For the text-containing cell, return its midpoint in [X, Y] coordinate format. 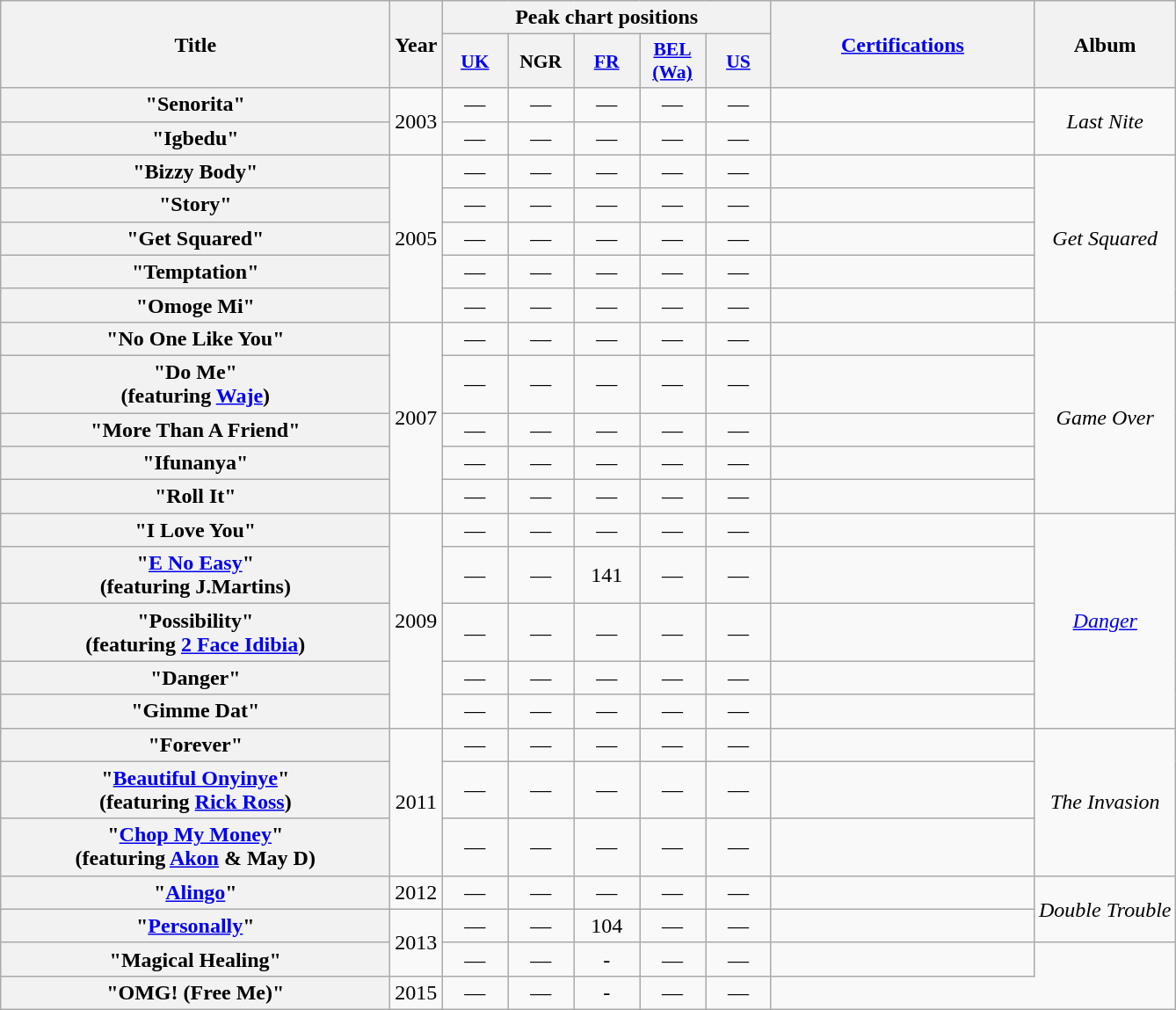
NGR [541, 62]
2011 [417, 802]
Get Squared [1105, 238]
"E No Easy" (featuring J.Martins) [195, 575]
"Personally" [195, 926]
2015 [417, 992]
"Ifunanya" [195, 463]
"Chop My Money" (featuring Akon & May D) [195, 847]
"Forever" [195, 745]
2012 [417, 892]
"OMG! (Free Me)" [195, 992]
"Roll It" [195, 497]
FR [606, 62]
BEL (Wa) [673, 62]
The Invasion [1105, 802]
"Magical Healing" [195, 959]
2005 [417, 238]
Last Nite [1105, 121]
2007 [417, 417]
Title [195, 44]
2009 [417, 621]
"Igbedu" [195, 138]
"Temptation" [195, 272]
104 [606, 926]
US [738, 62]
2013 [417, 942]
141 [606, 575]
"Story" [195, 205]
"Alingo" [195, 892]
"Senorita" [195, 105]
"Danger" [195, 678]
"Gimme Dat" [195, 711]
"Omoge Mi" [195, 305]
Year [417, 44]
"Do Me" (featuring Waje) [195, 383]
"No One Like You" [195, 338]
"Possibility" (featuring 2 Face Idibia) [195, 633]
"More Than A Friend" [195, 430]
"Bizzy Body" [195, 171]
2003 [417, 121]
Peak chart positions [606, 18]
Album [1105, 44]
Game Over [1105, 417]
Double Trouble [1105, 909]
Danger [1105, 621]
Certifications [902, 44]
UK [475, 62]
"Get Squared" [195, 238]
"Beautiful Onyinye" (featuring Rick Ross) [195, 789]
"I Love You" [195, 530]
